Return (X, Y) of the center of cell containing provided text 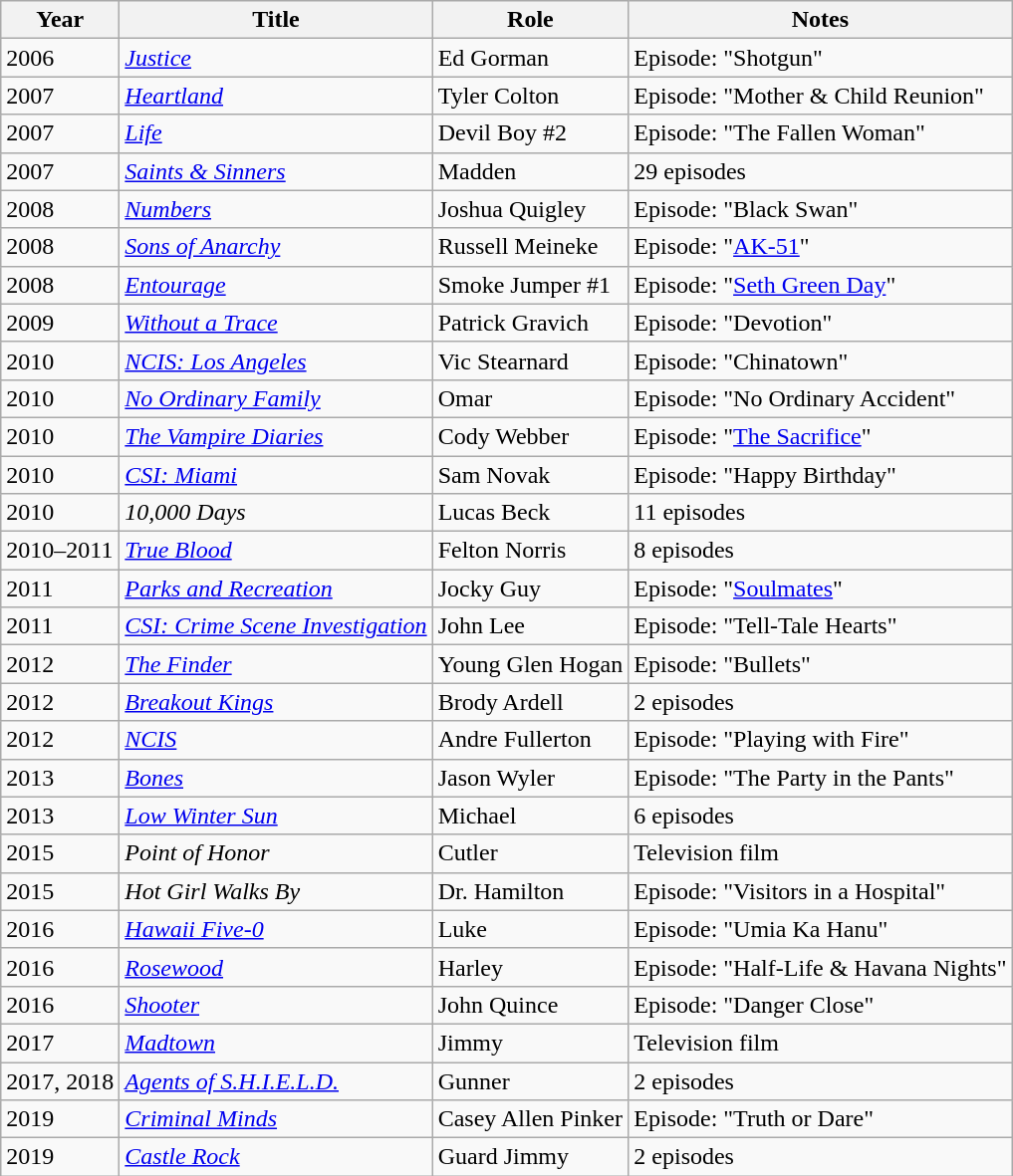
Madden (530, 171)
Episode: "AK-51" (821, 247)
Notes (821, 20)
Episode: "Half-Life & Havana Nights" (821, 967)
Guard Jimmy (530, 1157)
No Ordinary Family (276, 398)
Sam Novak (530, 475)
Luke (530, 929)
Russell Meineke (530, 247)
True Blood (276, 551)
Justice (276, 58)
Tyler Colton (530, 96)
Title (276, 20)
Point of Honor (276, 853)
Casey Allen Pinker (530, 1119)
Lucas Beck (530, 513)
Episode: "Happy Birthday" (821, 475)
NCIS: Los Angeles (276, 360)
Agents of S.H.I.E.L.D. (276, 1080)
10,000 Days (276, 513)
Cody Webber (530, 436)
Gunner (530, 1080)
CSI: Crime Scene Investigation (276, 626)
Parks and Recreation (276, 588)
Ed Gorman (530, 58)
Entourage (276, 285)
Criminal Minds (276, 1119)
Without a Trace (276, 323)
Episode: "Shotgun" (821, 58)
Episode: "Devotion" (821, 323)
NCIS (276, 740)
Episode: "The Party in the Pants" (821, 778)
Felton Norris (530, 551)
Episode: "Mother & Child Reunion" (821, 96)
Omar (530, 398)
2010–2011 (60, 551)
Episode: "Black Swan" (821, 209)
Episode: "Umia Ka Hanu" (821, 929)
John Quince (530, 1005)
Harley (530, 967)
Rosewood (276, 967)
Life (276, 133)
Year (60, 20)
CSI: Miami (276, 475)
Young Glen Hogan (530, 664)
Episode: "Playing with Fire" (821, 740)
Cutler (530, 853)
Devil Boy #2 (530, 133)
Andre Fullerton (530, 740)
2017 (60, 1043)
Saints & Sinners (276, 171)
Hot Girl Walks By (276, 891)
Episode: "Tell-Tale Hearts" (821, 626)
Joshua Quigley (530, 209)
Role (530, 20)
Michael (530, 816)
2009 (60, 323)
Episode: "Seth Green Day" (821, 285)
Episode: "No Ordinary Accident" (821, 398)
The Finder (276, 664)
Sons of Anarchy (276, 247)
2006 (60, 58)
2017, 2018 (60, 1080)
Vic Stearnard (530, 360)
Low Winter Sun (276, 816)
Numbers (276, 209)
8 episodes (821, 551)
Jocky Guy (530, 588)
Episode: "Visitors in a Hospital" (821, 891)
6 episodes (821, 816)
Episode: "The Fallen Woman" (821, 133)
Heartland (276, 96)
Bones (276, 778)
Jimmy (530, 1043)
Episode: "The Sacrifice" (821, 436)
Hawaii Five-0 (276, 929)
Castle Rock (276, 1157)
Dr. Hamilton (530, 891)
Patrick Gravich (530, 323)
11 episodes (821, 513)
Brody Ardell (530, 702)
Episode: "Soulmates" (821, 588)
The Vampire Diaries (276, 436)
Episode: "Chinatown" (821, 360)
29 episodes (821, 171)
Breakout Kings (276, 702)
Shooter (276, 1005)
Episode: "Truth or Dare" (821, 1119)
John Lee (530, 626)
Episode: "Bullets" (821, 664)
Smoke Jumper #1 (530, 285)
Jason Wyler (530, 778)
Episode: "Danger Close" (821, 1005)
Madtown (276, 1043)
